Search for the cell housing the specified text and yield its (x, y) center coordinate. 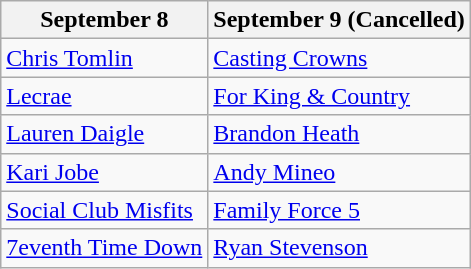
September 8 (104, 20)
Lauren Daigle (104, 134)
Chris Tomlin (104, 58)
Casting Crowns (340, 58)
Lecrae (104, 96)
Family Force 5 (340, 210)
Social Club Misfits (104, 210)
Kari Jobe (104, 172)
Ryan Stevenson (340, 248)
For King & Country (340, 96)
September 9 (Cancelled) (340, 20)
Andy Mineo (340, 172)
Brandon Heath (340, 134)
7eventh Time Down (104, 248)
